Find where the given text appears and provide that cell's center as (X, Y) coordinate. 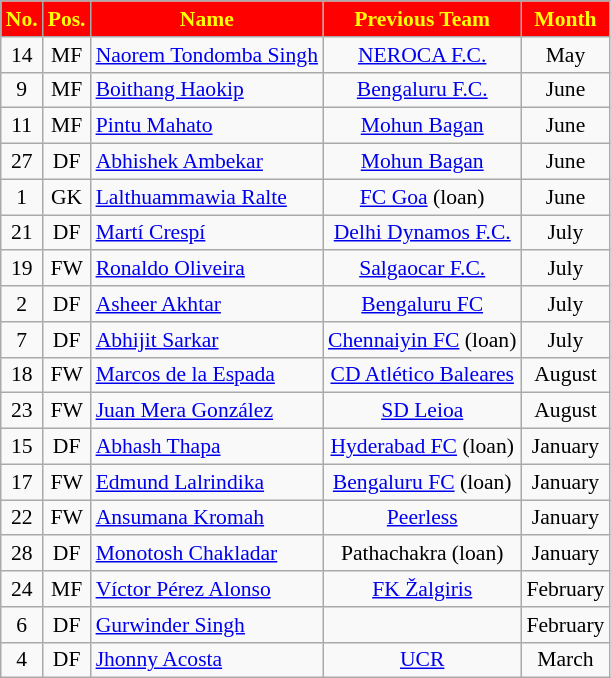
Boithang Haokip (207, 90)
14 (22, 55)
19 (22, 269)
Hyderabad FC (loan) (422, 447)
No. (22, 19)
Lalthuammawia Ralte (207, 197)
7 (22, 340)
SD Leioa (422, 411)
1 (22, 197)
Ronaldo Oliveira (207, 269)
Abhijit Sarkar (207, 340)
Naorem Tondomba Singh (207, 55)
Asheer Akhtar (207, 304)
Martí Crespí (207, 233)
May (565, 55)
Jhonny Acosta (207, 660)
Salgaocar F.C. (422, 269)
11 (22, 126)
Delhi Dynamos F.C. (422, 233)
FK Žalgiris (422, 589)
Gurwinder Singh (207, 625)
17 (22, 482)
Bengaluru F.C. (422, 90)
Pos. (67, 19)
28 (22, 554)
March (565, 660)
Ansumana Kromah (207, 518)
4 (22, 660)
2 (22, 304)
Peerless (422, 518)
Abhash Thapa (207, 447)
Month (565, 19)
Monotosh Chakladar (207, 554)
Pintu Mahato (207, 126)
CD Atlético Baleares (422, 375)
Chennaiyin FC (loan) (422, 340)
Previous Team (422, 19)
Pathachakra (loan) (422, 554)
21 (22, 233)
Víctor Pérez Alonso (207, 589)
6 (22, 625)
NEROCA F.C. (422, 55)
Bengaluru FC (422, 304)
UCR (422, 660)
27 (22, 162)
Bengaluru FC (loan) (422, 482)
9 (22, 90)
FC Goa (loan) (422, 197)
Name (207, 19)
Abhishek Ambekar (207, 162)
15 (22, 447)
18 (22, 375)
GK (67, 197)
Edmund Lalrindika (207, 482)
Marcos de la Espada (207, 375)
24 (22, 589)
22 (22, 518)
Juan Mera González (207, 411)
23 (22, 411)
